Find where the given text appears and provide that cell's center as [X, Y] coordinate. 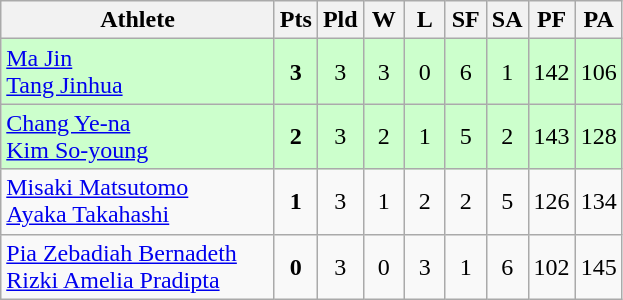
SA [507, 20]
Chang Ye-na Kim So-young [138, 136]
106 [598, 72]
143 [552, 136]
L [424, 20]
102 [552, 266]
Athlete [138, 20]
W [384, 20]
Pts [296, 20]
126 [552, 202]
PF [552, 20]
134 [598, 202]
Ma Jin Tang Jinhua [138, 72]
Pld [340, 20]
SF [466, 20]
145 [598, 266]
Pia Zebadiah Bernadeth Rizki Amelia Pradipta [138, 266]
Misaki Matsutomo Ayaka Takahashi [138, 202]
142 [552, 72]
128 [598, 136]
PA [598, 20]
